Pinpoint the cell where the given text exists, returning its [x, y] midpoint coordinate. 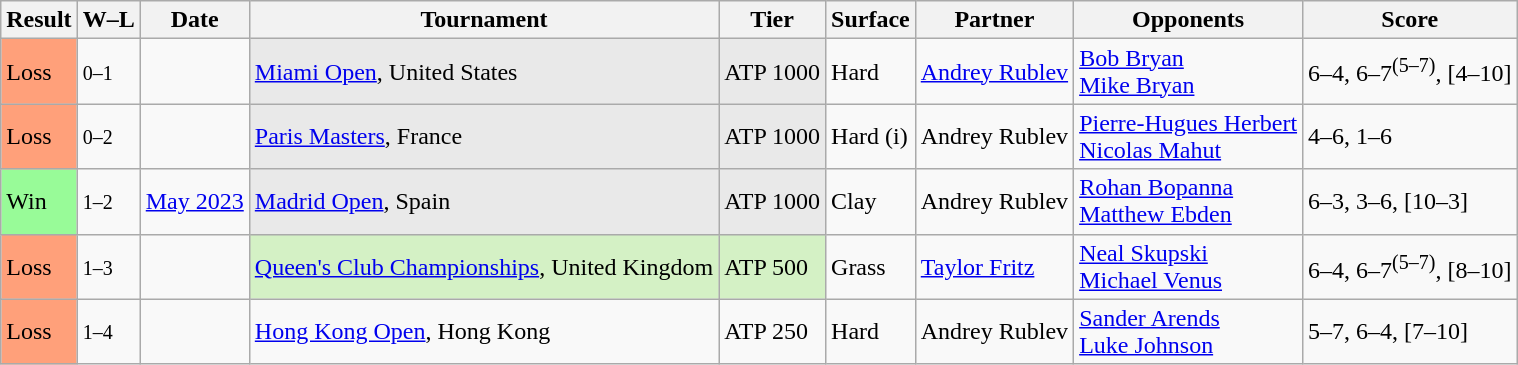
Miami Open, United States [484, 72]
6–4, 6–7(5–7), [8–10] [1410, 266]
5–7, 6–4, [7–10] [1410, 332]
6–4, 6–7(5–7), [4–10] [1410, 72]
Paris Masters, France [484, 136]
Tournament [484, 20]
ATP 500 [772, 266]
Rohan Bopanna Matthew Ebden [1188, 202]
Clay [871, 202]
Opponents [1188, 20]
Bob Bryan Mike Bryan [1188, 72]
Queen's Club Championships, United Kingdom [484, 266]
ATP 250 [772, 332]
Win [39, 202]
Sander Arends Luke Johnson [1188, 332]
Score [1410, 20]
Grass [871, 266]
Hong Kong Open, Hong Kong [484, 332]
Result [39, 20]
1–3 [108, 266]
Surface [871, 20]
0–2 [108, 136]
4–6, 1–6 [1410, 136]
0–1 [108, 72]
May 2023 [194, 202]
Date [194, 20]
Tier [772, 20]
Neal Skupski Michael Venus [1188, 266]
Hard (i) [871, 136]
Partner [994, 20]
W–L [108, 20]
Taylor Fritz [994, 266]
Madrid Open, Spain [484, 202]
1–4 [108, 332]
6–3, 3–6, [10–3] [1410, 202]
Pierre-Hugues Herbert Nicolas Mahut [1188, 136]
1–2 [108, 202]
